Find where the given text appears and provide that cell's center as (X, Y) coordinate. 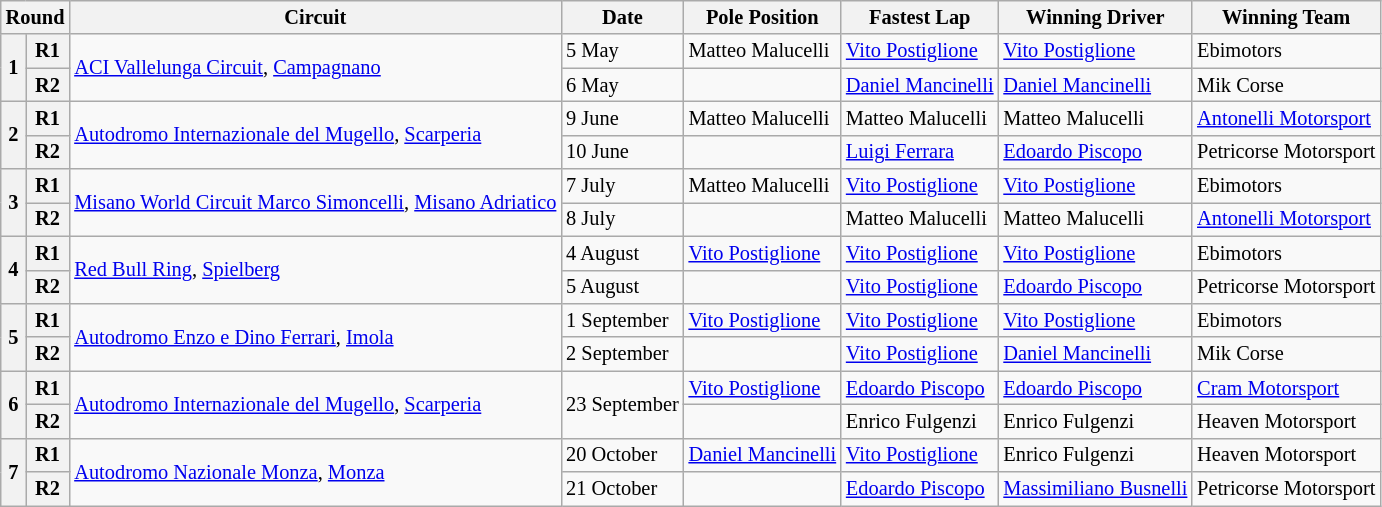
Round (36, 17)
Cram Motorsport (1286, 388)
3 (14, 202)
5 (14, 336)
6 May (622, 85)
Date (622, 17)
6 (14, 404)
1 (14, 68)
2 (14, 134)
10 June (622, 152)
Circuit (315, 17)
8 July (622, 219)
Fastest Lap (920, 17)
Winning Driver (1095, 17)
Misano World Circuit Marco Simoncelli, Misano Adriatico (315, 202)
5 August (622, 287)
4 August (622, 253)
5 May (622, 51)
Winning Team (1286, 17)
21 October (622, 489)
Autodromo Enzo e Dino Ferrari, Imola (315, 336)
Pole Position (762, 17)
4 (14, 270)
Red Bull Ring, Spielberg (315, 270)
23 September (622, 404)
Massimiliano Busnelli (1095, 489)
7 (14, 472)
ACI Vallelunga Circuit, Campagnano (315, 68)
9 June (622, 118)
Luigi Ferrara (920, 152)
1 September (622, 320)
7 July (622, 186)
20 October (622, 455)
2 September (622, 354)
Autodromo Nazionale Monza, Monza (315, 472)
